Locate the cell with the specified text and output its [x, y] center coordinate. 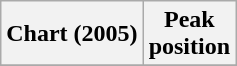
Chart (2005) [72, 34]
Peakposition [189, 34]
